Output the (X, Y) coordinate of the center of the cell containing the given text.  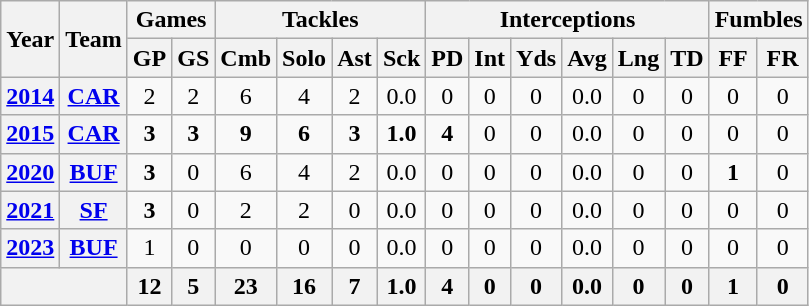
Fumbles (758, 20)
Games (170, 20)
5 (194, 286)
Yds (536, 58)
Interceptions (568, 20)
23 (246, 286)
2014 (30, 96)
Int (490, 58)
Tackles (320, 20)
Year (30, 39)
Cmb (246, 58)
2021 (30, 210)
2023 (30, 248)
16 (304, 286)
FR (782, 58)
PD (448, 58)
GS (194, 58)
GP (149, 58)
Avg (588, 58)
SF (94, 210)
2015 (30, 134)
9 (246, 134)
Team (94, 39)
Sck (401, 58)
FF (733, 58)
7 (355, 286)
Ast (355, 58)
2020 (30, 172)
TD (687, 58)
12 (149, 286)
Solo (304, 58)
Lng (638, 58)
